Locate the cell with the specified text and output its (X, Y) center coordinate. 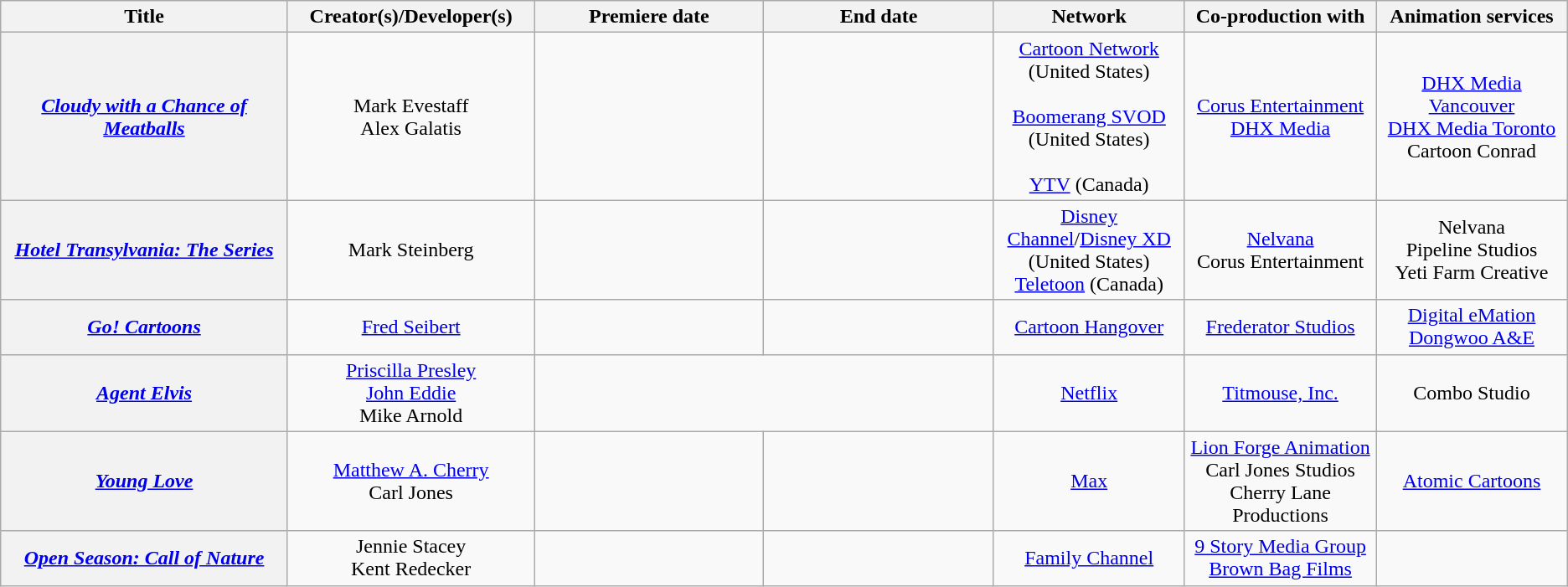
Title (144, 17)
Cloudy with a Chance of Meatballs (144, 116)
Hotel Transylvania: The Series (144, 250)
Open Season: Call of Nature (144, 558)
Matthew A. CherryCarl Jones (410, 481)
Family Channel (1089, 558)
Lion Forge AnimationCarl Jones StudiosCherry Lane Productions (1280, 481)
Cartoon Hangover (1089, 327)
NelvanaCorus Entertainment (1280, 250)
Priscilla PresleyJohn EddieMike Arnold (410, 393)
Network (1089, 17)
Premiere date (649, 17)
Max (1089, 481)
Creator(s)/Developer(s) (410, 17)
Young Love (144, 481)
Titmouse, Inc. (1280, 393)
Jennie StaceyKent Redecker (410, 558)
Agent Elvis (144, 393)
NelvanaPipeline StudiosYeti Farm Creative (1472, 250)
Fred Seibert (410, 327)
Atomic Cartoons (1472, 481)
Frederator Studios (1280, 327)
Mark Steinberg (410, 250)
Cartoon Network (United States)Boomerang SVOD (United States)YTV (Canada) (1089, 116)
Animation services (1472, 17)
9 Story Media GroupBrown Bag Films (1280, 558)
DHX Media VancouverDHX Media TorontoCartoon Conrad (1472, 116)
Combo Studio (1472, 393)
Digital eMationDongwoo A&E (1472, 327)
Netflix (1089, 393)
Co-production with (1280, 17)
Disney Channel/Disney XD (United States)Teletoon (Canada) (1089, 250)
End date (879, 17)
Corus EntertainmentDHX Media (1280, 116)
Go! Cartoons (144, 327)
Mark EvestaffAlex Galatis (410, 116)
